Extract the [x, y] coordinate from the center of the cell holding the provided text.  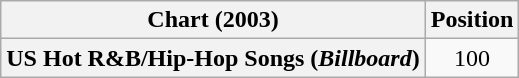
100 [472, 58]
Chart (2003) [213, 20]
US Hot R&B/Hip-Hop Songs (Billboard) [213, 58]
Position [472, 20]
